Pinpoint the cell where the given text exists, returning its [X, Y] midpoint coordinate. 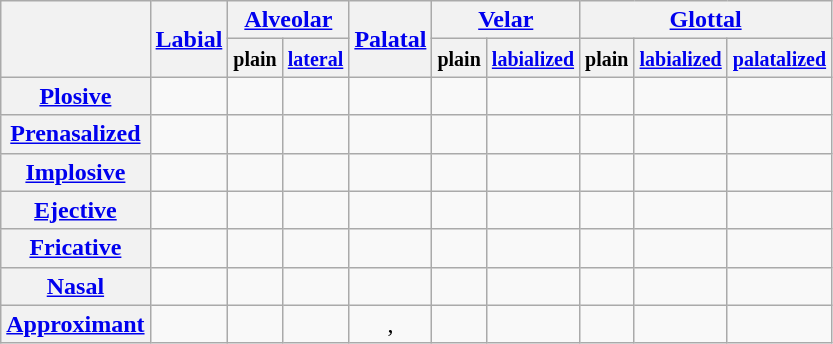
Plosive [76, 96]
, [390, 324]
Ejective [76, 210]
lateral [316, 58]
Prenasalized [76, 134]
Nasal [76, 286]
Labial [189, 39]
Fricative [76, 248]
Approximant [76, 324]
Alveolar [288, 20]
Glottal [706, 20]
Implosive [76, 172]
Velar [506, 20]
palatalized [779, 58]
Palatal [390, 39]
